Capture the cell that displays the provided text and extract its (x, y) central coordinate. 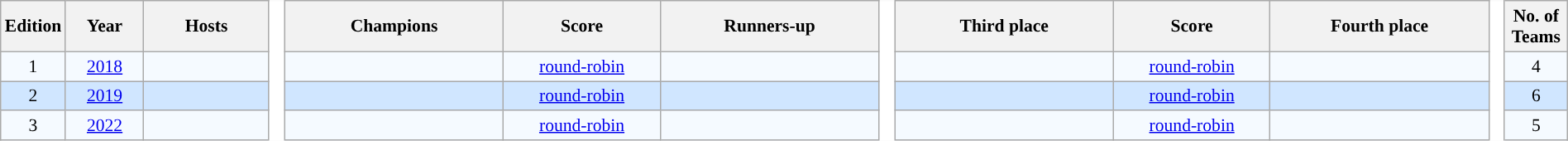
1 (33, 66)
Year (104, 27)
Runners-up (769, 27)
2019 (104, 96)
2 (33, 96)
3 (33, 126)
Third place (1004, 27)
2022 (104, 126)
Edition (33, 27)
4 (1536, 66)
5 (1536, 126)
No. of Teams (1536, 27)
Fourth place (1379, 27)
6 (1536, 96)
2018 (104, 66)
Champions (394, 27)
Hosts (207, 27)
